Return the [x, y] coordinate for the center point of the cell that contains the specified text.  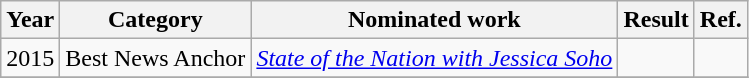
Category [156, 20]
Nominated work [434, 20]
Result [656, 20]
Year [30, 20]
Ref. [720, 20]
2015 [30, 58]
Best News Anchor [156, 58]
State of the Nation with Jessica Soho [434, 58]
